Scan for the cell matching the given text and deliver its [x, y] coordinate at center. 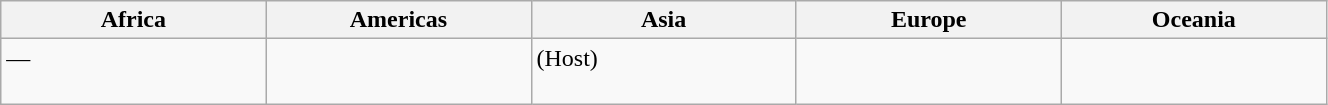
— [134, 72]
Americas [398, 20]
Asia [664, 20]
(Host) [664, 72]
Africa [134, 20]
Oceania [1194, 20]
Europe [928, 20]
